Provide the (x, y) coordinate of the cell's center where the given text is located.  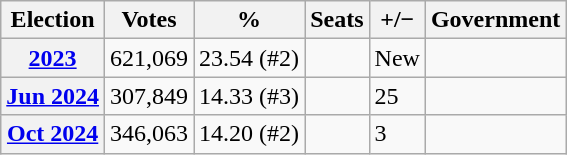
Votes (150, 20)
307,849 (150, 96)
14.20 (#2) (250, 134)
Election (53, 20)
2023 (53, 58)
Jun 2024 (53, 96)
Seats (337, 20)
621,069 (150, 58)
25 (397, 96)
Oct 2024 (53, 134)
% (250, 20)
23.54 (#2) (250, 58)
Government (495, 20)
+/− (397, 20)
346,063 (150, 134)
3 (397, 134)
New (397, 58)
14.33 (#3) (250, 96)
